Locate the cell with the specified text and output its [x, y] center coordinate. 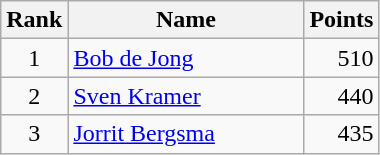
Name [186, 20]
1 [34, 58]
440 [342, 96]
Bob de Jong [186, 58]
3 [34, 134]
2 [34, 96]
Jorrit Bergsma [186, 134]
Sven Kramer [186, 96]
435 [342, 134]
510 [342, 58]
Rank [34, 20]
Points [342, 20]
